Provide the (x, y) coordinate of the cell's center where the given text is located.  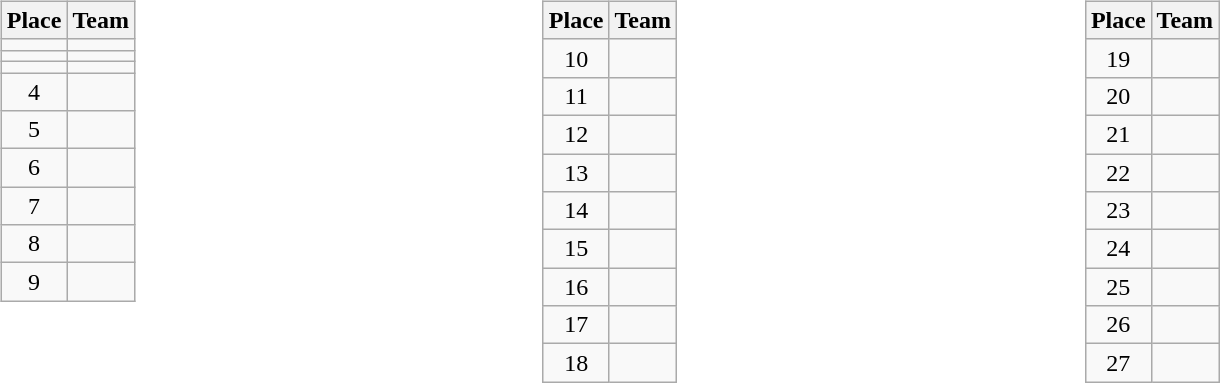
10 (576, 58)
17 (576, 325)
27 (1118, 363)
13 (576, 173)
5 (34, 130)
7 (34, 206)
15 (576, 249)
8 (34, 244)
26 (1118, 325)
23 (1118, 211)
12 (576, 134)
4 (34, 91)
22 (1118, 173)
19 (1118, 58)
18 (576, 363)
20 (1118, 96)
11 (576, 96)
24 (1118, 249)
25 (1118, 287)
6 (34, 168)
21 (1118, 134)
9 (34, 282)
16 (576, 287)
14 (576, 211)
